Extract the (x, y) coordinate from the center of the cell holding the provided text.  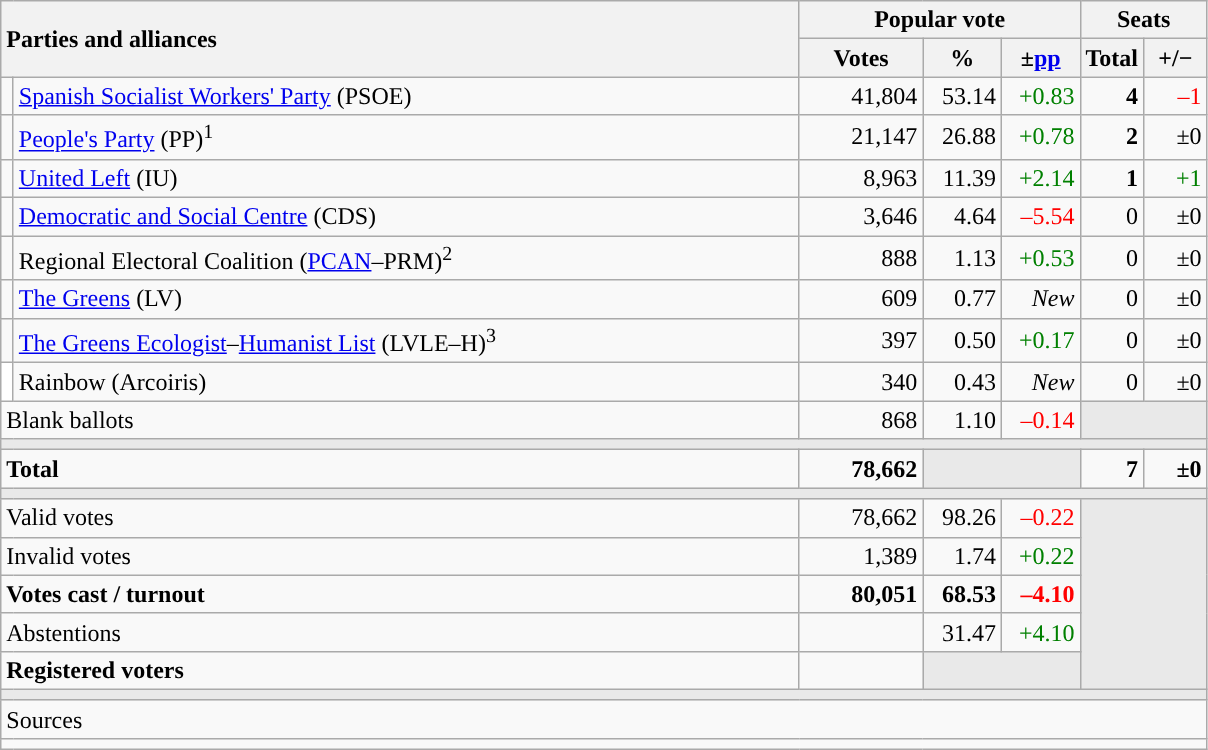
1,389 (861, 556)
People's Party (PP)1 (406, 138)
+0.53 (1040, 258)
Registered voters (400, 670)
The Greens Ecologist–Humanist List (LVLE–H)3 (406, 340)
Votes cast / turnout (400, 594)
+0.83 (1040, 96)
Democratic and Social Centre (CDS) (406, 217)
1.74 (962, 556)
+4.10 (1040, 632)
+0.22 (1040, 556)
Rainbow (Arcoiris) (406, 382)
Sources (604, 719)
1 (1112, 178)
41,804 (861, 96)
11.39 (962, 178)
+0.17 (1040, 340)
31.47 (962, 632)
–1 (1176, 96)
4.64 (962, 217)
Parties and alliances (400, 39)
0.77 (962, 299)
4 (1112, 96)
7 (1112, 469)
Blank ballots (400, 420)
397 (861, 340)
–0.14 (1040, 420)
–5.54 (1040, 217)
+/− (1176, 58)
Invalid votes (400, 556)
United Left (IU) (406, 178)
% (962, 58)
Popular vote (940, 20)
Regional Electoral Coalition (PCAN–PRM)2 (406, 258)
609 (861, 299)
1.10 (962, 420)
±pp (1040, 58)
+2.14 (1040, 178)
2 (1112, 138)
53.14 (962, 96)
80,051 (861, 594)
–0.22 (1040, 518)
Votes (861, 58)
888 (861, 258)
Abstentions (400, 632)
Spanish Socialist Workers' Party (PSOE) (406, 96)
+1 (1176, 178)
Seats (1144, 20)
98.26 (962, 518)
1.13 (962, 258)
The Greens (LV) (406, 299)
26.88 (962, 138)
Valid votes (400, 518)
+0.78 (1040, 138)
340 (861, 382)
68.53 (962, 594)
0.43 (962, 382)
0.50 (962, 340)
8,963 (861, 178)
–4.10 (1040, 594)
868 (861, 420)
3,646 (861, 217)
21,147 (861, 138)
